Find where the given text appears and provide that cell's center as [x, y] coordinate. 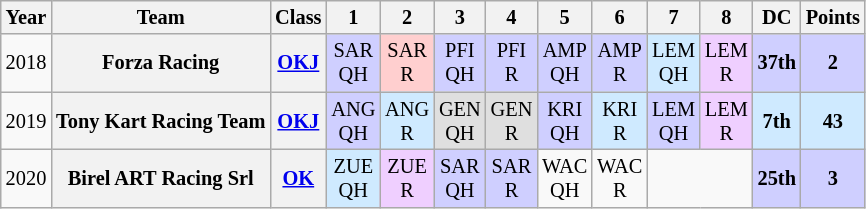
Year [26, 17]
1 [353, 17]
ANGQH [353, 121]
2018 [26, 63]
AMPQH [564, 63]
PFIR [512, 63]
Tony Kart Racing Team [160, 121]
4 [512, 17]
2019 [26, 121]
6 [620, 17]
25th [777, 178]
Team [160, 17]
KRIR [620, 121]
GENQH [460, 121]
Class [298, 17]
WACQH [564, 178]
43 [833, 121]
PFIQH [460, 63]
7th [777, 121]
8 [726, 17]
GENR [512, 121]
OK [298, 178]
WACR [620, 178]
ANGR [407, 121]
Points [833, 17]
KRIQH [564, 121]
DC [777, 17]
7 [674, 17]
37th [777, 63]
5 [564, 17]
2020 [26, 178]
ZUER [407, 178]
AMPR [620, 63]
Forza Racing [160, 63]
ZUEQH [353, 178]
Birel ART Racing Srl [160, 178]
